Return (X, Y) of the center of cell containing provided text 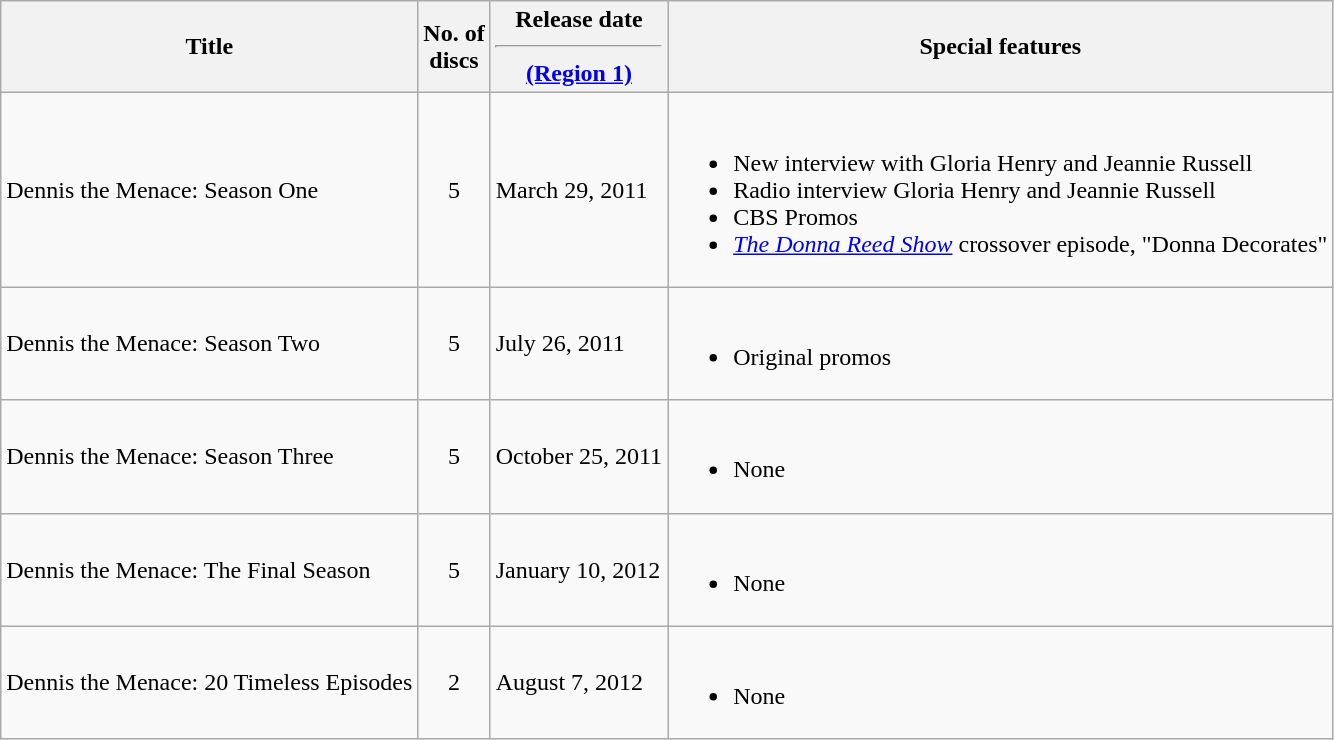
Dennis the Menace: 20 Timeless Episodes (210, 682)
October 25, 2011 (578, 456)
January 10, 2012 (578, 570)
No. ofdiscs (454, 47)
Special features (1000, 47)
Original promos (1000, 344)
Dennis the Menace: Season Two (210, 344)
Release date(Region 1) (578, 47)
Title (210, 47)
August 7, 2012 (578, 682)
Dennis the Menace: The Final Season (210, 570)
July 26, 2011 (578, 344)
Dennis the Menace: Season One (210, 190)
March 29, 2011 (578, 190)
Dennis the Menace: Season Three (210, 456)
2 (454, 682)
